Extract the (x, y) coordinate from the center of the cell holding the provided text.  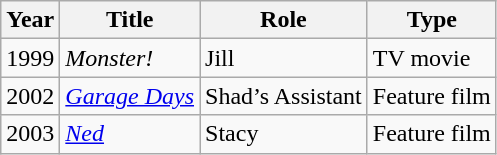
Year (30, 20)
Jill (284, 58)
TV movie (432, 58)
Garage Days (130, 96)
2003 (30, 134)
2002 (30, 96)
Type (432, 20)
Title (130, 20)
Monster! (130, 58)
Shad’s Assistant (284, 96)
Role (284, 20)
1999 (30, 58)
Stacy (284, 134)
Ned (130, 134)
